Locate the cell with the specified text and output its (X, Y) center coordinate. 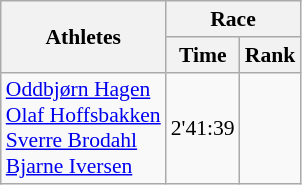
Race (234, 19)
Oddbjørn HagenOlaf HoffsbakkenSverre BrodahlBjarne Iversen (84, 128)
Time (203, 55)
Rank (270, 55)
Athletes (84, 36)
2'41:39 (203, 128)
